Capture the cell that displays the provided text and extract its (X, Y) central coordinate. 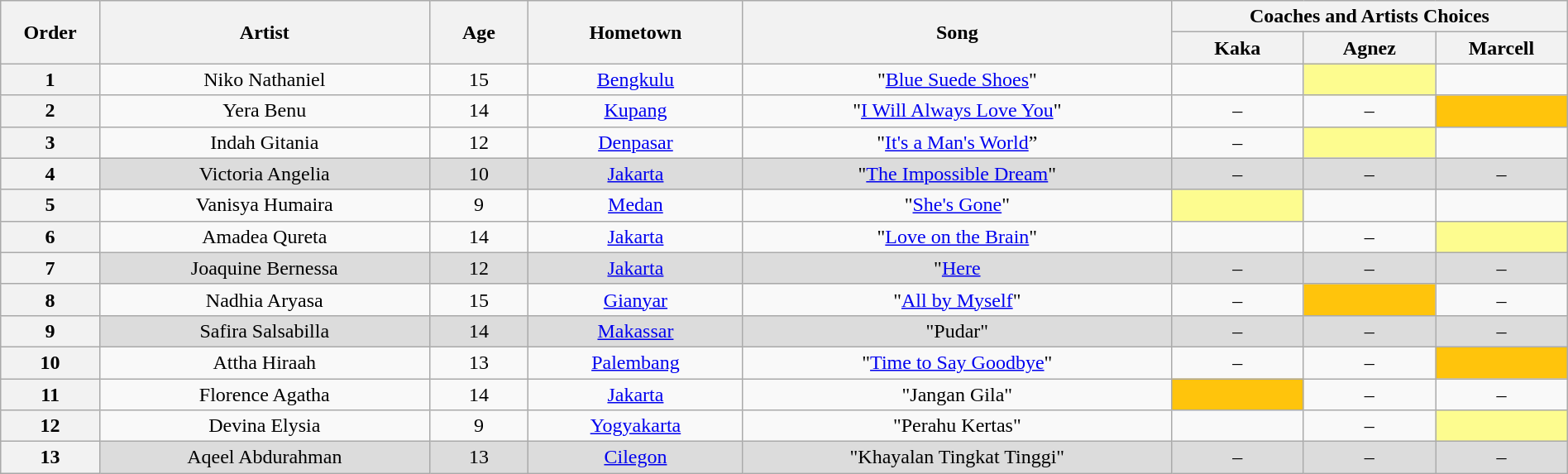
6 (50, 237)
Makassar (635, 331)
Niko Nathaniel (265, 79)
Indah Gitania (265, 142)
5 (50, 205)
Victoria Angelia (265, 174)
"All by Myself" (958, 299)
"Time to Say Goodbye" (958, 362)
Medan (635, 205)
Attha Hiraah (265, 362)
Coaches and Artists Choices (1370, 17)
Vanisya Humaira (265, 205)
Bengkulu (635, 79)
Palembang (635, 362)
"Blue Suede Shoes" (958, 79)
Denpasar (635, 142)
Joaquine Bernessa (265, 268)
8 (50, 299)
1 (50, 79)
"Here (958, 268)
Age (479, 32)
Yogyakarta (635, 426)
Kaka (1238, 48)
Safira Salsabilla (265, 331)
"It's a Man's World” (958, 142)
"She's Gone" (958, 205)
Order (50, 32)
Song (958, 32)
Artist (265, 32)
Agnez (1370, 48)
Devina Elysia (265, 426)
Nadhia Aryasa (265, 299)
Aqeel Abdurahman (265, 457)
Hometown (635, 32)
2 (50, 111)
"Pudar" (958, 331)
11 (50, 395)
Marcell (1502, 48)
"Khayalan Tingkat Tinggi" (958, 457)
Yera Benu (265, 111)
4 (50, 174)
7 (50, 268)
3 (50, 142)
Florence Agatha (265, 395)
"Perahu Kertas" (958, 426)
"The Impossible Dream" (958, 174)
"Jangan Gila" (958, 395)
"I Will Always Love You" (958, 111)
Gianyar (635, 299)
Kupang (635, 111)
"Love on the Brain" (958, 237)
Cilegon (635, 457)
Amadea Qureta (265, 237)
